Output the (X, Y) coordinate of the center of the cell containing the given text.  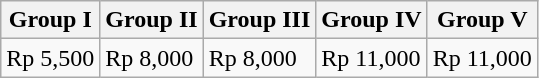
Group I (50, 20)
Group II (152, 20)
Group V (482, 20)
Rp 5,500 (50, 58)
Group III (260, 20)
Group IV (372, 20)
